From the cell containing the given text, extract its center point as [x, y] coordinate. 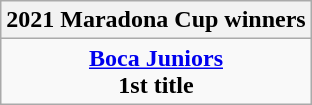
2021 Maradona Cup winners [156, 20]
Boca Juniors1st title [156, 72]
